Return the [x, y] coordinate for the center point of the cell that contains the specified text.  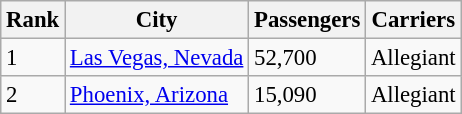
15,090 [308, 95]
Rank [33, 20]
Phoenix, Arizona [157, 95]
1 [33, 58]
Carriers [414, 20]
2 [33, 95]
52,700 [308, 58]
Passengers [308, 20]
City [157, 20]
Las Vegas, Nevada [157, 58]
